From the cell containing the given text, extract its center point as (X, Y) coordinate. 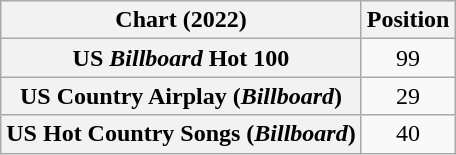
US Billboard Hot 100 (181, 58)
US Hot Country Songs (Billboard) (181, 134)
99 (408, 58)
Chart (2022) (181, 20)
Position (408, 20)
US Country Airplay (Billboard) (181, 96)
40 (408, 134)
29 (408, 96)
